Locate the cell with the specified text and output its [X, Y] center coordinate. 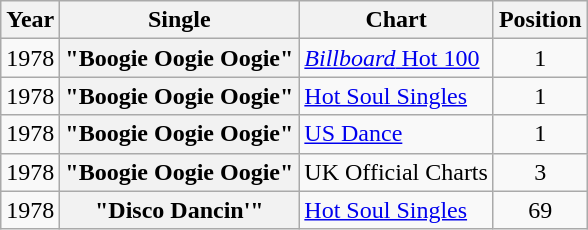
"Disco Dancin'" [180, 210]
Single [180, 20]
Chart [396, 20]
Position [540, 20]
US Dance [396, 134]
3 [540, 172]
Billboard Hot 100 [396, 58]
Year [30, 20]
69 [540, 210]
UK Official Charts [396, 172]
